Find where the given text appears and provide that cell's center as [X, Y] coordinate. 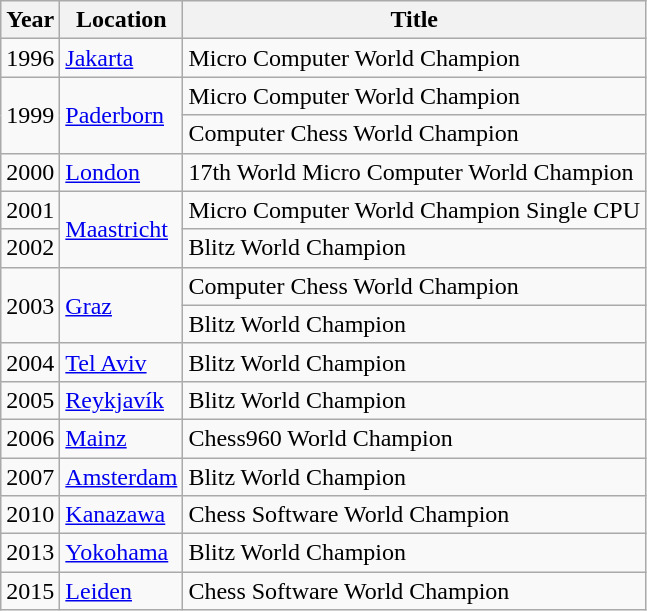
Mainz [122, 438]
Paderborn [122, 115]
2003 [30, 305]
Chess960 World Champion [414, 438]
Maastricht [122, 229]
2000 [30, 172]
2013 [30, 553]
1996 [30, 58]
Amsterdam [122, 477]
2007 [30, 477]
Location [122, 20]
2001 [30, 210]
Tel Aviv [122, 362]
Reykjavík [122, 400]
London [122, 172]
2004 [30, 362]
Jakarta [122, 58]
2010 [30, 515]
Graz [122, 305]
2002 [30, 248]
2005 [30, 400]
17th World Micro Computer World Champion [414, 172]
2015 [30, 591]
Kanazawa [122, 515]
Leiden [122, 591]
Yokohama [122, 553]
2006 [30, 438]
Year [30, 20]
Title [414, 20]
1999 [30, 115]
Micro Computer World Champion Single CPU [414, 210]
